For the text-containing cell, return its midpoint in [x, y] coordinate format. 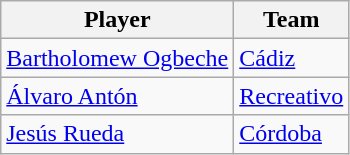
Player [118, 20]
Cádiz [292, 58]
Team [292, 20]
Recreativo [292, 96]
Córdoba [292, 134]
Álvaro Antón [118, 96]
Jesús Rueda [118, 134]
Bartholomew Ogbeche [118, 58]
